For the text-containing cell, return its midpoint in (x, y) coordinate format. 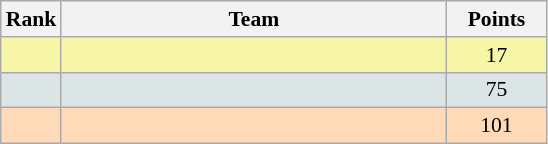
101 (496, 126)
17 (496, 55)
Team (254, 19)
Points (496, 19)
75 (496, 90)
Rank (32, 19)
